Detect which cell encompasses the target text, then output its (X, Y) center coordinate. 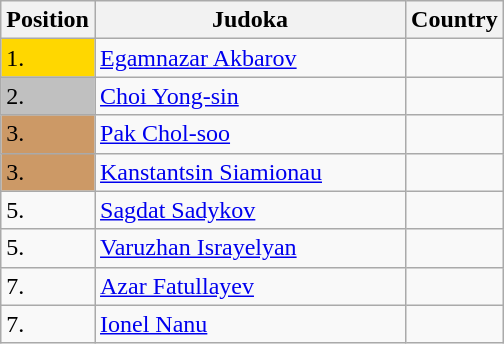
Country (455, 20)
Varuzhan Israyelyan (250, 248)
Ionel Nanu (250, 324)
1. (48, 58)
Judoka (250, 20)
Azar Fatullayev (250, 286)
Egamnazar Akbarov (250, 58)
Choi Yong-sin (250, 96)
Sagdat Sadykov (250, 210)
2. (48, 96)
Pak Chol-soo (250, 134)
Kanstantsin Siamionau (250, 172)
Position (48, 20)
